Find where the given text appears and provide that cell's center as (X, Y) coordinate. 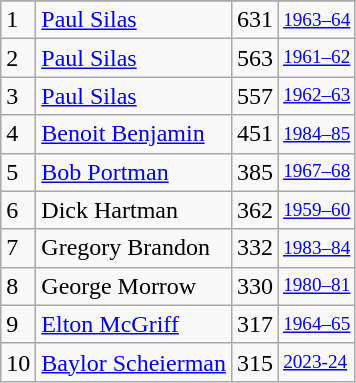
10 (18, 362)
Dick Hartman (134, 210)
9 (18, 324)
385 (254, 172)
563 (254, 58)
451 (254, 134)
7 (18, 248)
332 (254, 248)
George Morrow (134, 286)
631 (254, 20)
1964–65 (317, 324)
Benoit Benjamin (134, 134)
1963–64 (317, 20)
4 (18, 134)
330 (254, 286)
Gregory Brandon (134, 248)
362 (254, 210)
1983–84 (317, 248)
Baylor Scheierman (134, 362)
3 (18, 96)
1980–81 (317, 286)
1 (18, 20)
6 (18, 210)
2023-24 (317, 362)
1984–85 (317, 134)
8 (18, 286)
1961–62 (317, 58)
1959–60 (317, 210)
1962–63 (317, 96)
Elton McGriff (134, 324)
1967–68 (317, 172)
2 (18, 58)
315 (254, 362)
557 (254, 96)
5 (18, 172)
Bob Portman (134, 172)
317 (254, 324)
